Locate the cell with the specified text and output its (x, y) center coordinate. 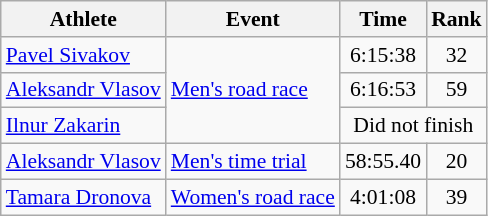
Tamara Dronova (84, 197)
Athlete (84, 19)
Men's time trial (253, 162)
58:55.40 (383, 162)
Rank (456, 19)
59 (456, 90)
39 (456, 197)
Women's road race (253, 197)
Time (383, 19)
20 (456, 162)
6:16:53 (383, 90)
Ilnur Zakarin (84, 126)
Event (253, 19)
Men's road race (253, 90)
6:15:38 (383, 55)
32 (456, 55)
4:01:08 (383, 197)
Pavel Sivakov (84, 55)
Did not finish (414, 126)
